Locate the cell with the specified text and output its (X, Y) center coordinate. 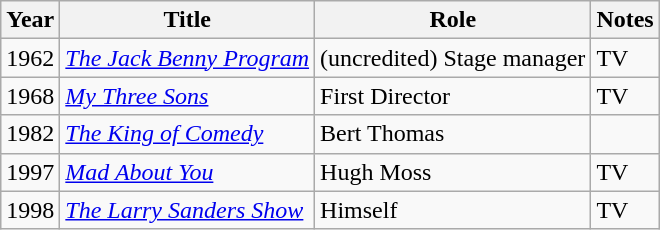
Title (188, 20)
1982 (30, 134)
Mad About You (188, 172)
The King of Comedy (188, 134)
Role (453, 20)
Himself (453, 210)
The Larry Sanders Show (188, 210)
Bert Thomas (453, 134)
1997 (30, 172)
1968 (30, 96)
The Jack Benny Program (188, 58)
Notes (625, 20)
1998 (30, 210)
My Three Sons (188, 96)
(uncredited) Stage manager (453, 58)
First Director (453, 96)
Year (30, 20)
Hugh Moss (453, 172)
1962 (30, 58)
